Pinpoint the cell where the given text exists, returning its [x, y] midpoint coordinate. 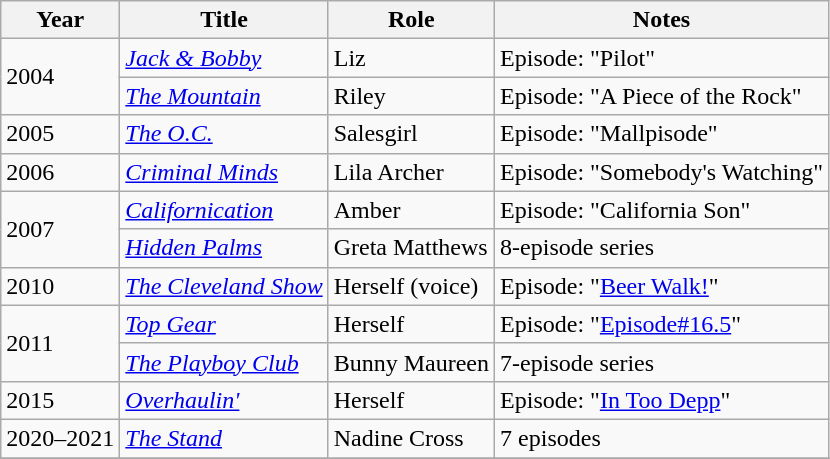
2015 [60, 400]
2004 [60, 77]
7-episode series [662, 362]
8-episode series [662, 248]
Episode: "A Piece of the Rock" [662, 96]
Episode: "California Son" [662, 210]
The Cleveland Show [224, 286]
Top Gear [224, 324]
Herself (voice) [411, 286]
Notes [662, 20]
2006 [60, 172]
Amber [411, 210]
Episode: "In Too Depp" [662, 400]
Liz [411, 58]
Hidden Palms [224, 248]
Criminal Minds [224, 172]
Year [60, 20]
Role [411, 20]
2005 [60, 134]
Greta Matthews [411, 248]
Episode: "Mallpisode" [662, 134]
2007 [60, 229]
The Stand [224, 438]
The Playboy Club [224, 362]
Californication [224, 210]
Episode: "Pilot" [662, 58]
Episode: "Episode#16.5" [662, 324]
2011 [60, 343]
Salesgirl [411, 134]
Episode: "Beer Walk!" [662, 286]
Title [224, 20]
Nadine Cross [411, 438]
Riley [411, 96]
2020–2021 [60, 438]
The O.C. [224, 134]
Overhaulin' [224, 400]
2010 [60, 286]
Bunny Maureen [411, 362]
7 episodes [662, 438]
The Mountain [224, 96]
Episode: "Somebody's Watching" [662, 172]
Jack & Bobby [224, 58]
Lila Archer [411, 172]
